Scan for the cell matching the given text and deliver its (X, Y) coordinate at center. 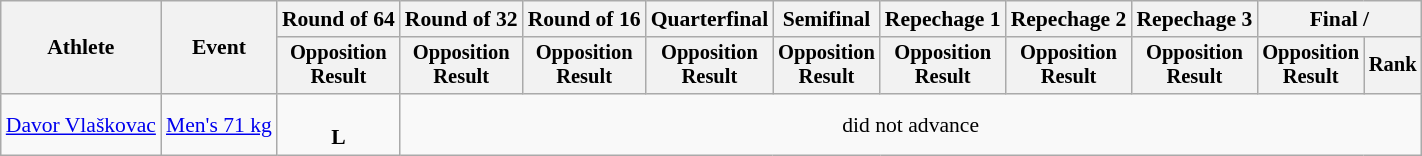
Semifinal (826, 19)
Event (219, 48)
Men's 71 kg (219, 124)
Athlete (81, 48)
Round of 64 (338, 19)
Davor Vlaškovac (81, 124)
Quarterfinal (710, 19)
Round of 16 (584, 19)
Repechage 2 (1069, 19)
Repechage 3 (1194, 19)
L (338, 124)
Repechage 1 (943, 19)
did not advance (911, 124)
Round of 32 (462, 19)
Rank (1393, 66)
Final / (1339, 19)
